Locate the cell with the specified text and output its [x, y] center coordinate. 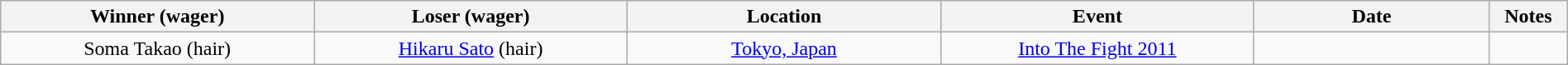
Tokyo, Japan [784, 48]
Soma Takao (hair) [157, 48]
Notes [1528, 17]
Event [1097, 17]
Hikaru Sato (hair) [471, 48]
Location [784, 17]
Winner (wager) [157, 17]
Date [1371, 17]
Loser (wager) [471, 17]
Into The Fight 2011 [1097, 48]
